Return the (X, Y) coordinate for the center point of the cell that contains the specified text.  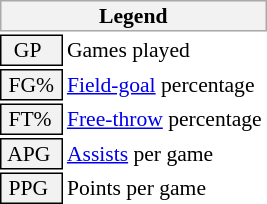
Assists per game (166, 154)
Legend (134, 16)
GP (31, 50)
FT% (31, 120)
Free-throw percentage (166, 120)
APG (31, 154)
Games played (166, 50)
PPG (31, 188)
FG% (31, 85)
Points per game (166, 188)
Field-goal percentage (166, 85)
